Extract the (X, Y) coordinate from the center of the cell holding the provided text.  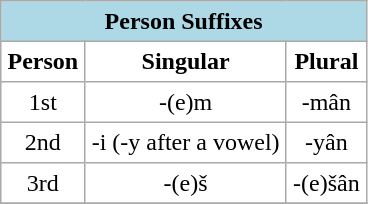
Singular (186, 61)
Person Suffixes (184, 21)
-(e)š (186, 183)
-mân (326, 102)
Plural (326, 61)
-i (-y after a vowel) (186, 142)
Person (43, 61)
-(e)m (186, 102)
2nd (43, 142)
1st (43, 102)
-yân (326, 142)
3rd (43, 183)
-(e)šân (326, 183)
